Locate the cell with the specified text and output its (X, Y) center coordinate. 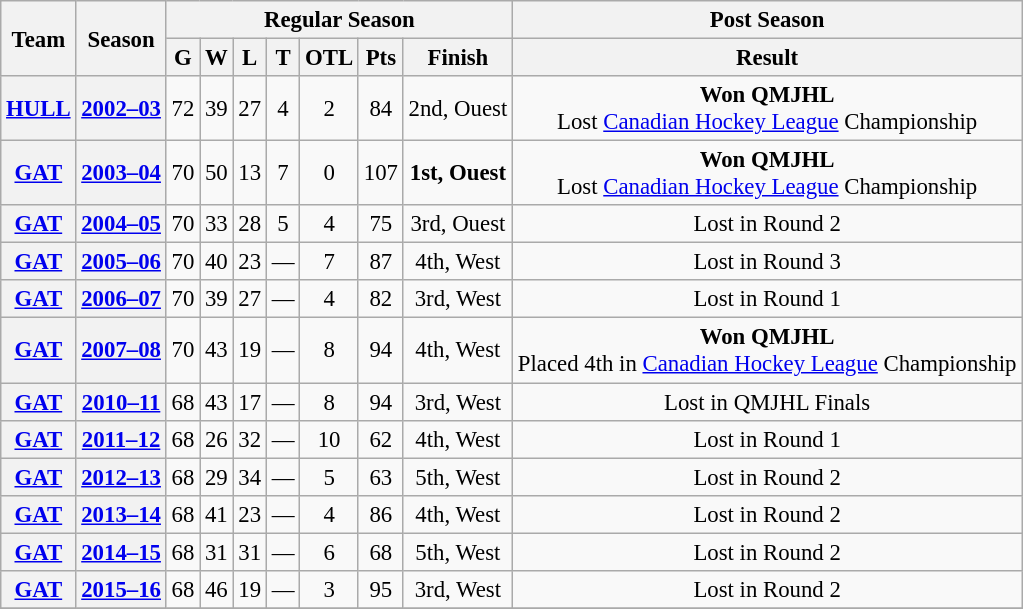
2010–11 (121, 402)
G (182, 58)
2004–05 (121, 224)
Team (38, 38)
95 (380, 590)
33 (216, 224)
Regular Season (339, 20)
28 (250, 224)
2006–07 (121, 299)
Won QMJHLPlaced 4th in Canadian Hockey League Championship (768, 350)
1st, Ouest (458, 174)
17 (250, 402)
Finish (458, 58)
2013–14 (121, 514)
50 (216, 174)
29 (216, 477)
6 (330, 552)
86 (380, 514)
40 (216, 262)
Result (768, 58)
L (250, 58)
OTL (330, 58)
46 (216, 590)
2014–15 (121, 552)
84 (380, 108)
2007–08 (121, 350)
10 (330, 439)
2012–13 (121, 477)
2002–03 (121, 108)
2003–04 (121, 174)
82 (380, 299)
62 (380, 439)
HULL (38, 108)
2005–06 (121, 262)
2nd, Ouest (458, 108)
0 (330, 174)
26 (216, 439)
41 (216, 514)
87 (380, 262)
34 (250, 477)
72 (182, 108)
2011–12 (121, 439)
32 (250, 439)
107 (380, 174)
Post Season (768, 20)
Lost in Round 3 (768, 262)
Pts (380, 58)
3rd, Ouest (458, 224)
13 (250, 174)
2 (330, 108)
75 (380, 224)
3 (330, 590)
Lost in QMJHL Finals (768, 402)
W (216, 58)
Season (121, 38)
T (282, 58)
2015–16 (121, 590)
63 (380, 477)
